From the cell containing the given text, extract its center point as (X, Y) coordinate. 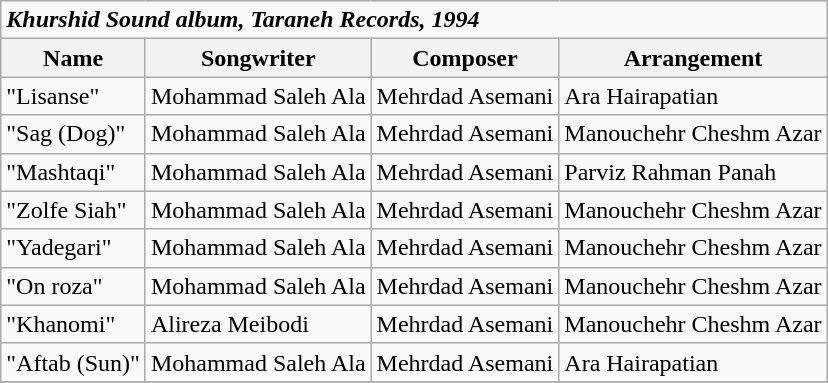
"On roza" (74, 286)
"Khanomi" (74, 324)
"Zolfe Siah" (74, 210)
"Aftab (Sun)" (74, 362)
"Mashtaqi" (74, 172)
Name (74, 58)
"Lisanse" (74, 96)
Composer (465, 58)
Alireza Meibodi (258, 324)
Songwriter (258, 58)
Parviz Rahman Panah (693, 172)
Arrangement (693, 58)
"Sag (Dog)" (74, 134)
"Yadegari" (74, 248)
Khurshid Sound album, Taraneh Records, 1994 (414, 20)
